Provide the [x, y] coordinate of the cell's center where the given text is located.  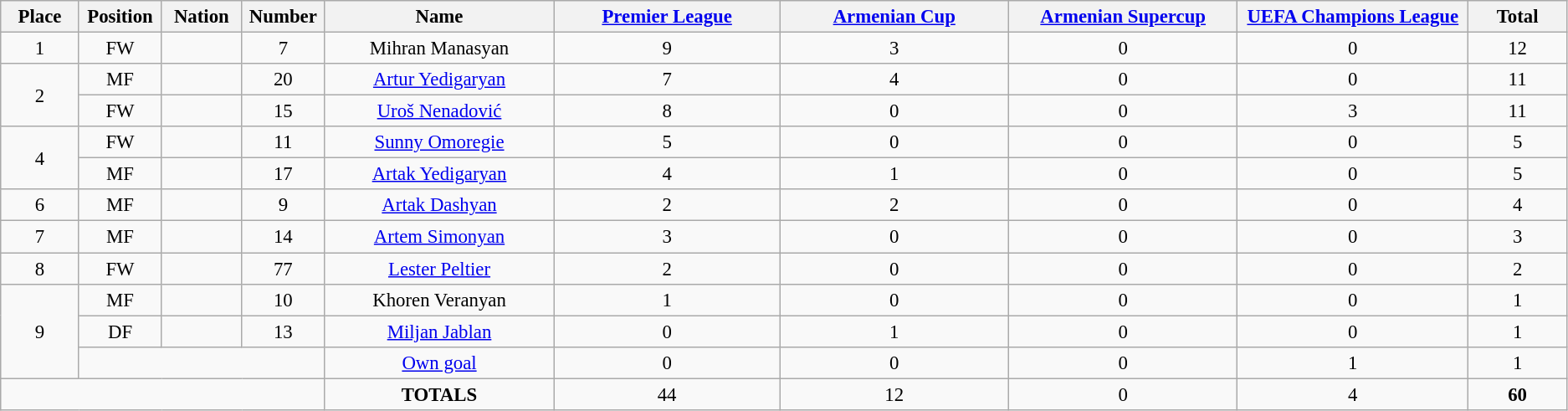
Premier League [667, 17]
Miljan Jablan [439, 331]
14 [283, 237]
UEFA Champions League [1353, 17]
Mihran Manasyan [439, 49]
Nation [202, 17]
Total [1518, 17]
Place [40, 17]
17 [283, 174]
Position [120, 17]
TOTALS [439, 394]
Khoren Veranyan [439, 300]
Artak Dashyan [439, 205]
Armenian Supercup [1123, 17]
77 [283, 269]
Artur Yedigaryan [439, 80]
Armenian Cup [894, 17]
Own goal [439, 362]
44 [667, 394]
Artem Simonyan [439, 237]
20 [283, 80]
DF [120, 331]
Number [283, 17]
13 [283, 331]
6 [40, 205]
Artak Yedigaryan [439, 174]
15 [283, 111]
Sunny Omoregie [439, 142]
60 [1518, 394]
Name [439, 17]
Lester Peltier [439, 269]
Uroš Nenadović [439, 111]
10 [283, 300]
